Scan for the cell matching the given text and deliver its [X, Y] coordinate at center. 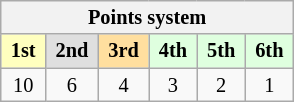
10 [24, 85]
3rd [123, 51]
6th [269, 51]
2 [221, 85]
1st [24, 51]
Points system [148, 17]
3 [173, 85]
2nd [72, 51]
4 [123, 85]
6 [72, 85]
5th [221, 51]
1 [269, 85]
4th [173, 51]
